Capture the cell that displays the provided text and extract its [X, Y] central coordinate. 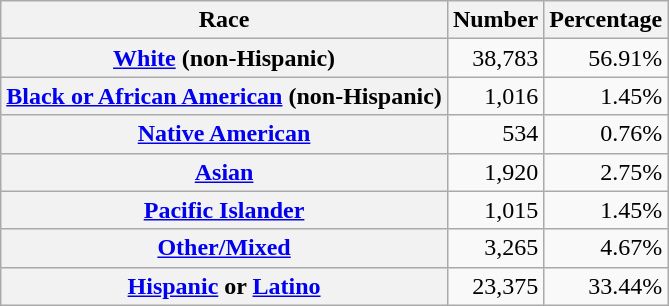
3,265 [495, 248]
White (non-Hispanic) [224, 58]
Other/Mixed [224, 248]
Number [495, 20]
0.76% [606, 134]
38,783 [495, 58]
1,920 [495, 172]
Asian [224, 172]
4.67% [606, 248]
Percentage [606, 20]
Race [224, 20]
Hispanic or Latino [224, 286]
56.91% [606, 58]
23,375 [495, 286]
33.44% [606, 286]
534 [495, 134]
1,015 [495, 210]
Pacific Islander [224, 210]
Native American [224, 134]
Black or African American (non-Hispanic) [224, 96]
1,016 [495, 96]
2.75% [606, 172]
